Provide the [X, Y] coordinate of the cell's center where the given text is located.  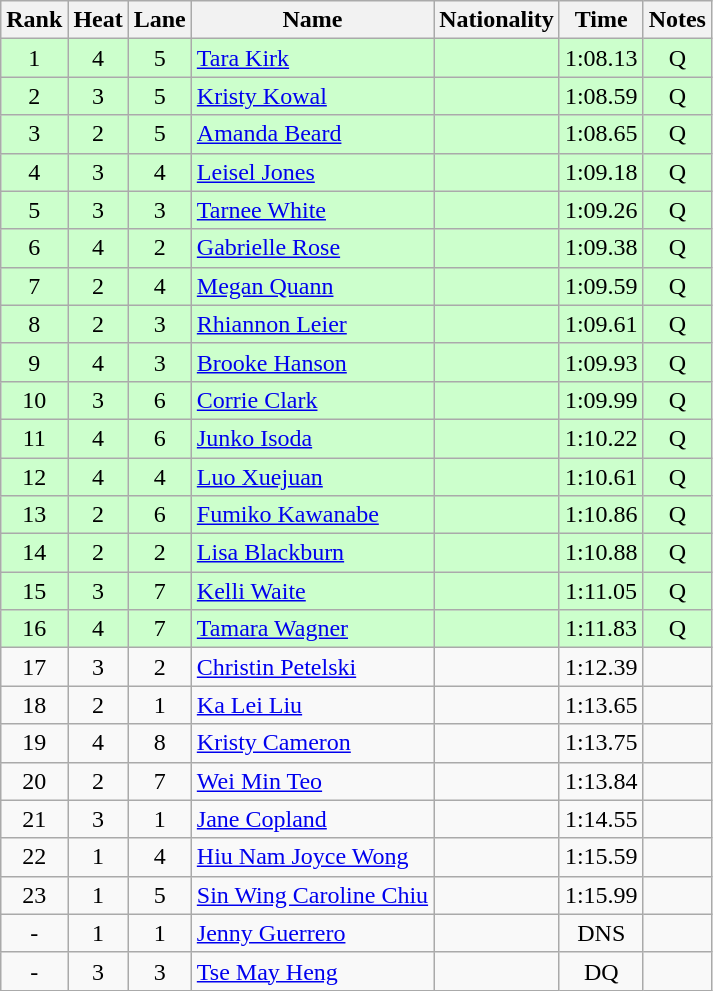
Leisel Jones [312, 172]
DQ [601, 971]
Fumiko Kawanabe [312, 515]
Junko Isoda [312, 438]
1:12.39 [601, 667]
Luo Xuejuan [312, 477]
1:08.13 [601, 58]
Tamara Wagner [312, 629]
1:09.18 [601, 172]
Gabrielle Rose [312, 248]
17 [34, 667]
Kristy Kowal [312, 96]
Lane [160, 20]
Nationality [497, 20]
22 [34, 857]
1:10.61 [601, 477]
Tarnee White [312, 210]
1:09.38 [601, 248]
15 [34, 591]
1:08.65 [601, 134]
18 [34, 705]
1:13.75 [601, 743]
Jenny Guerrero [312, 933]
Kristy Cameron [312, 743]
DNS [601, 933]
Time [601, 20]
1:10.22 [601, 438]
1:10.88 [601, 553]
16 [34, 629]
1:09.99 [601, 400]
Rhiannon Leier [312, 324]
Rank [34, 20]
Notes [677, 20]
1:15.99 [601, 895]
Megan Quann [312, 286]
9 [34, 362]
23 [34, 895]
Tse May Heng [312, 971]
12 [34, 477]
Tara Kirk [312, 58]
20 [34, 781]
1:11.83 [601, 629]
Christin Petelski [312, 667]
Heat [98, 20]
Sin Wing Caroline Chiu [312, 895]
1:09.61 [601, 324]
Jane Copland [312, 819]
1:14.55 [601, 819]
Ka Lei Liu [312, 705]
Amanda Beard [312, 134]
1:15.59 [601, 857]
Lisa Blackburn [312, 553]
1:09.26 [601, 210]
1:13.84 [601, 781]
1:09.93 [601, 362]
14 [34, 553]
Wei Min Teo [312, 781]
1:11.05 [601, 591]
19 [34, 743]
Kelli Waite [312, 591]
11 [34, 438]
Name [312, 20]
Corrie Clark [312, 400]
1:13.65 [601, 705]
1:08.59 [601, 96]
1:09.59 [601, 286]
Brooke Hanson [312, 362]
21 [34, 819]
13 [34, 515]
1:10.86 [601, 515]
Hiu Nam Joyce Wong [312, 857]
10 [34, 400]
